Locate the cell with the specified text and output its (x, y) center coordinate. 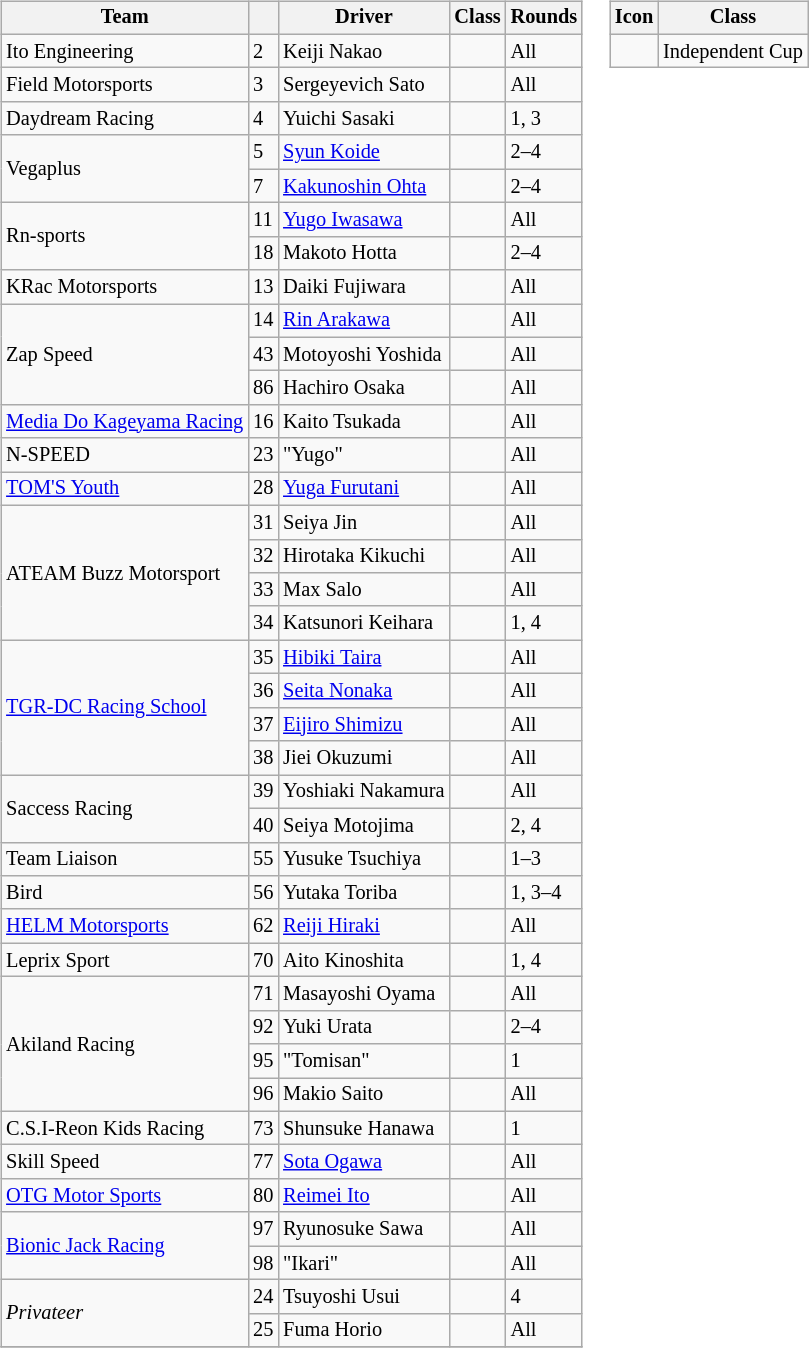
Sota Ogawa (364, 1162)
Rn-sports (124, 236)
Reiji Hiraki (364, 926)
Rin Arakawa (364, 321)
25 (263, 1330)
Fuma Horio (364, 1330)
3 (263, 85)
18 (263, 253)
1, 3–4 (544, 893)
Icon (634, 18)
24 (263, 1297)
Keiji Nakao (364, 51)
28 (263, 489)
TGR-DC Racing School (124, 708)
92 (263, 1027)
Skill Speed (124, 1162)
Hachiro Osaka (364, 388)
2 (263, 51)
Independent Cup (733, 51)
62 (263, 926)
35 (263, 657)
37 (263, 724)
Zap Speed (124, 354)
Makoto Hotta (364, 253)
Kakunoshin Ohta (364, 186)
Makio Saito (364, 1095)
98 (263, 1263)
77 (263, 1162)
Seita Nonaka (364, 691)
36 (263, 691)
86 (263, 388)
31 (263, 522)
Team (124, 18)
Syun Koide (364, 152)
71 (263, 994)
97 (263, 1229)
Yusuke Tsuchiya (364, 859)
96 (263, 1095)
38 (263, 758)
Akiland Racing (124, 1044)
Ryunosuke Sawa (364, 1229)
1, 3 (544, 119)
Team Liaison (124, 859)
Yuga Furutani (364, 489)
11 (263, 220)
KRac Motorsports (124, 287)
Max Salo (364, 590)
Ito Engineering (124, 51)
Yutaka Toriba (364, 893)
N-SPEED (124, 455)
5 (263, 152)
"Ikari" (364, 1263)
73 (263, 1128)
Daydream Racing (124, 119)
Rounds (544, 18)
2, 4 (544, 825)
40 (263, 825)
Saccess Racing (124, 808)
Eijiro Shimizu (364, 724)
32 (263, 556)
Vegaplus (124, 168)
Aito Kinoshita (364, 960)
56 (263, 893)
Yuki Urata (364, 1027)
70 (263, 960)
1–3 (544, 859)
Tsuyoshi Usui (364, 1297)
Bionic Jack Racing (124, 1246)
Sergeyevich Sato (364, 85)
Motoyoshi Yoshida (364, 354)
Leprix Sport (124, 960)
Reimei Ito (364, 1196)
Privateer (124, 1314)
TOM'S Youth (124, 489)
80 (263, 1196)
Shunsuke Hanawa (364, 1128)
55 (263, 859)
OTG Motor Sports (124, 1196)
Katsunori Keihara (364, 623)
Daiki Fujiwara (364, 287)
"Tomisan" (364, 1061)
95 (263, 1061)
13 (263, 287)
Yugo Iwasawa (364, 220)
Hirotaka Kikuchi (364, 556)
Hibiki Taira (364, 657)
33 (263, 590)
16 (263, 422)
ATEAM Buzz Motorsport (124, 572)
Driver (364, 18)
"Yugo" (364, 455)
Masayoshi Oyama (364, 994)
Jiei Okuzumi (364, 758)
Yuichi Sasaki (364, 119)
39 (263, 792)
Yoshiaki Nakamura (364, 792)
HELM Motorsports (124, 926)
43 (263, 354)
Bird (124, 893)
34 (263, 623)
Kaito Tsukada (364, 422)
23 (263, 455)
14 (263, 321)
Seiya Motojima (364, 825)
Media Do Kageyama Racing (124, 422)
Field Motorsports (124, 85)
Seiya Jin (364, 522)
7 (263, 186)
C.S.I-Reon Kids Racing (124, 1128)
